Search for the cell housing the specified text and yield its [x, y] center coordinate. 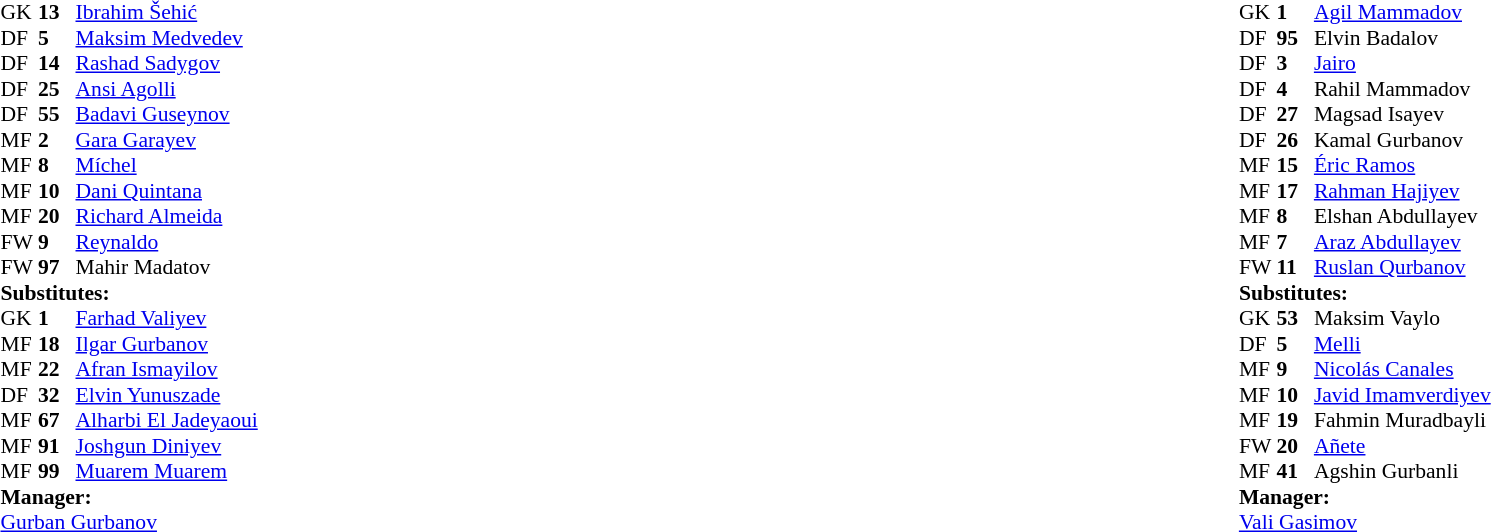
Afran Ismayilov [167, 369]
14 [57, 63]
Rahil Mammadov [1402, 89]
Joshgun Diniyev [167, 446]
Dani Quintana [167, 191]
13 [57, 13]
Jairo [1402, 63]
Éric Ramos [1402, 165]
67 [57, 421]
32 [57, 395]
Araz Abdullayev [1402, 242]
Mahir Madatov [167, 267]
Farhad Valiyev [167, 319]
Elshan Abdullayev [1402, 217]
7 [1295, 242]
Melli [1402, 344]
22 [57, 369]
Agshin Gurbanli [1402, 471]
Añete [1402, 446]
Elvin Yunuszade [167, 395]
Ilgar Gurbanov [167, 344]
11 [1295, 267]
19 [1295, 421]
Fahmin Muradbayli [1402, 421]
95 [1295, 38]
91 [57, 446]
Míchel [167, 165]
26 [1295, 140]
Muarem Muarem [167, 471]
53 [1295, 319]
99 [57, 471]
2 [57, 140]
55 [57, 115]
25 [57, 89]
17 [1295, 191]
Agil Mammadov [1402, 13]
Ibrahim Šehić [167, 13]
Nicolás Canales [1402, 369]
18 [57, 344]
Maksim Vaylo [1402, 319]
41 [1295, 471]
Kamal Gurbanov [1402, 140]
Elvin Badalov [1402, 38]
Rahman Hajiyev [1402, 191]
15 [1295, 165]
Ruslan Qurbanov [1402, 267]
3 [1295, 63]
Magsad Isayev [1402, 115]
Rashad Sadygov [167, 63]
Javid Imamverdiyev [1402, 395]
97 [57, 267]
Badavi Guseynov [167, 115]
Richard Almeida [167, 217]
Reynaldo [167, 242]
4 [1295, 89]
Ansi Agolli [167, 89]
27 [1295, 115]
Gara Garayev [167, 140]
Alharbi El Jadeyaoui [167, 421]
Maksim Medvedev [167, 38]
